Pinpoint the cell where the given text exists, returning its (X, Y) midpoint coordinate. 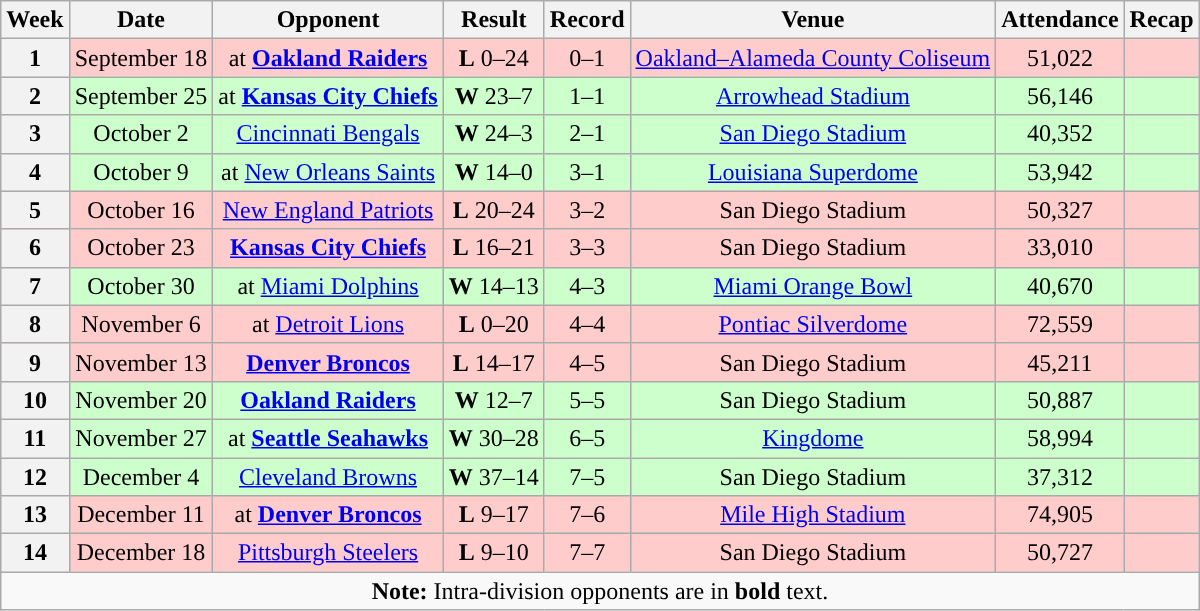
11 (35, 438)
6–5 (587, 438)
Kingdome (813, 438)
Oakland–Alameda County Coliseum (813, 58)
at Oakland Raiders (328, 58)
9 (35, 362)
50,887 (1060, 400)
at Denver Broncos (328, 515)
W 30–28 (494, 438)
at Detroit Lions (328, 324)
Miami Orange Bowl (813, 286)
Date (141, 20)
Recap (1162, 20)
6 (35, 248)
53,942 (1060, 172)
December 11 (141, 515)
Arrowhead Stadium (813, 96)
7–7 (587, 553)
November 27 (141, 438)
Cleveland Browns (328, 477)
12 (35, 477)
Denver Broncos (328, 362)
3–1 (587, 172)
74,905 (1060, 515)
14 (35, 553)
7–6 (587, 515)
December 18 (141, 553)
4–4 (587, 324)
4–3 (587, 286)
at Seattle Seahawks (328, 438)
October 23 (141, 248)
W 14–0 (494, 172)
November 20 (141, 400)
33,010 (1060, 248)
72,559 (1060, 324)
W 37–14 (494, 477)
October 16 (141, 210)
4–5 (587, 362)
Week (35, 20)
51,022 (1060, 58)
at New Orleans Saints (328, 172)
40,670 (1060, 286)
2 (35, 96)
L 16–21 (494, 248)
0–1 (587, 58)
October 9 (141, 172)
Mile High Stadium (813, 515)
40,352 (1060, 134)
at Kansas City Chiefs (328, 96)
W 23–7 (494, 96)
Opponent (328, 20)
5 (35, 210)
L 0–24 (494, 58)
1–1 (587, 96)
58,994 (1060, 438)
8 (35, 324)
October 30 (141, 286)
L 14–17 (494, 362)
50,327 (1060, 210)
New England Patriots (328, 210)
50,727 (1060, 553)
November 6 (141, 324)
7 (35, 286)
L 9–17 (494, 515)
Attendance (1060, 20)
W 14–13 (494, 286)
Cincinnati Bengals (328, 134)
56,146 (1060, 96)
Venue (813, 20)
September 18 (141, 58)
4 (35, 172)
3–2 (587, 210)
Result (494, 20)
L 9–10 (494, 553)
L 20–24 (494, 210)
Pittsburgh Steelers (328, 553)
3 (35, 134)
1 (35, 58)
Record (587, 20)
Oakland Raiders (328, 400)
45,211 (1060, 362)
W 24–3 (494, 134)
37,312 (1060, 477)
December 4 (141, 477)
L 0–20 (494, 324)
5–5 (587, 400)
2–1 (587, 134)
November 13 (141, 362)
October 2 (141, 134)
7–5 (587, 477)
13 (35, 515)
Note: Intra-division opponents are in bold text. (600, 591)
Kansas City Chiefs (328, 248)
Pontiac Silverdome (813, 324)
September 25 (141, 96)
W 12–7 (494, 400)
Louisiana Superdome (813, 172)
10 (35, 400)
at Miami Dolphins (328, 286)
3–3 (587, 248)
